Output the [x, y] coordinate of the center of the cell containing the given text.  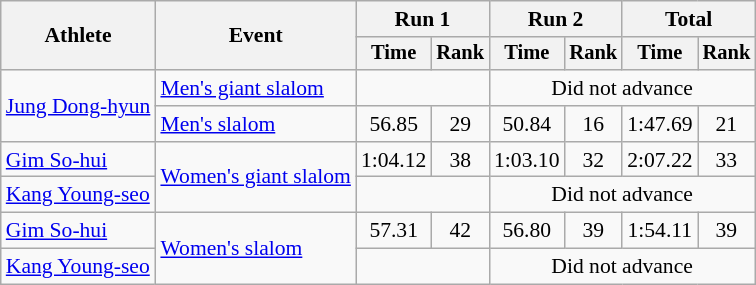
29 [460, 124]
50.84 [526, 124]
Run 1 [422, 19]
42 [460, 231]
Men's slalom [256, 124]
32 [593, 160]
Event [256, 36]
1:54.11 [660, 231]
1:03.10 [526, 160]
57.31 [394, 231]
Men's giant slalom [256, 88]
Total [688, 19]
38 [460, 160]
Jung Dong-hyun [78, 106]
Run 2 [556, 19]
21 [727, 124]
2:07.22 [660, 160]
1:47.69 [660, 124]
Women's slalom [256, 248]
Women's giant slalom [256, 178]
56.85 [394, 124]
Athlete [78, 36]
56.80 [526, 231]
33 [727, 160]
16 [593, 124]
1:04.12 [394, 160]
